Detect which cell encompasses the target text, then output its (x, y) center coordinate. 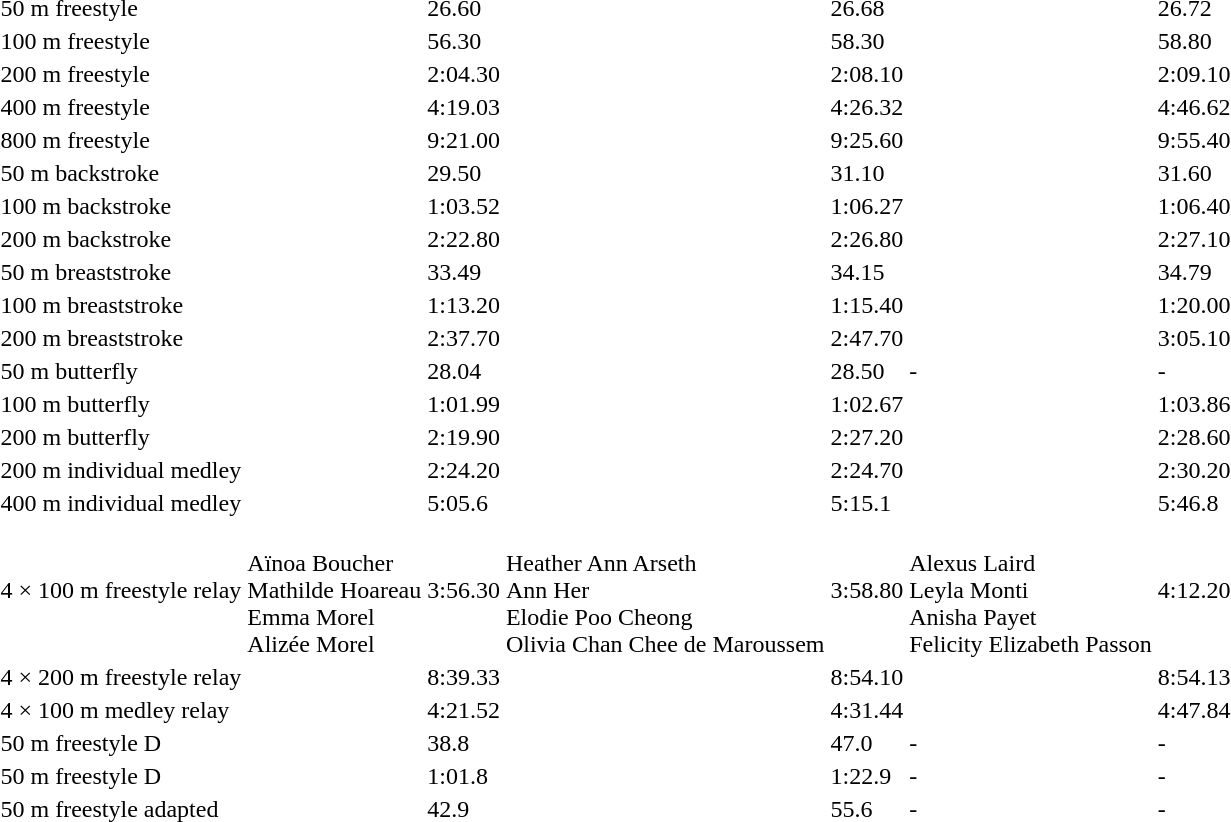
2:22.80 (464, 239)
47.0 (867, 743)
29.50 (464, 173)
2:26.80 (867, 239)
58.30 (867, 41)
9:25.60 (867, 140)
2:24.20 (464, 470)
1:22.9 (867, 776)
31.10 (867, 173)
Aïnoa BoucherMathilde HoareauEmma MorelAlizée Morel (334, 590)
4:31.44 (867, 710)
2:08.10 (867, 74)
1:06.27 (867, 206)
2:24.70 (867, 470)
1:13.20 (464, 305)
33.49 (464, 272)
1:01.8 (464, 776)
56.30 (464, 41)
2:27.20 (867, 437)
8:54.10 (867, 677)
38.8 (464, 743)
1:15.40 (867, 305)
28.04 (464, 371)
8:39.33 (464, 677)
28.50 (867, 371)
1:03.52 (464, 206)
4:19.03 (464, 107)
2:37.70 (464, 338)
4:26.32 (867, 107)
3:58.80 (867, 590)
2:47.70 (867, 338)
5:15.1 (867, 503)
1:01.99 (464, 404)
3:56.30 (464, 590)
5:05.6 (464, 503)
9:21.00 (464, 140)
34.15 (867, 272)
Alexus LairdLeyla MontiAnisha PayetFelicity Elizabeth Passon (1031, 590)
Heather Ann ArsethAnn HerElodie Poo CheongOlivia Chan Chee de Maroussem (665, 590)
4:21.52 (464, 710)
1:02.67 (867, 404)
2:04.30 (464, 74)
2:19.90 (464, 437)
